Determine the [X, Y] coordinate at the center of the cell enclosing the given text.  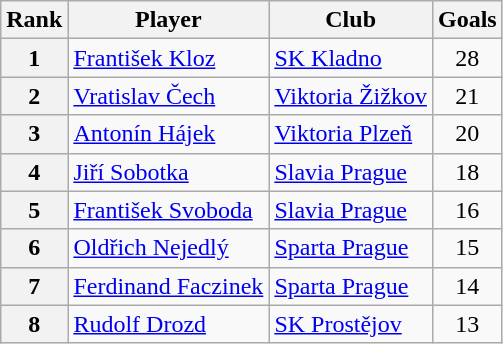
SK Prostějov [351, 324]
3 [34, 134]
13 [467, 324]
2 [34, 96]
5 [34, 210]
8 [34, 324]
20 [467, 134]
Jiří Sobotka [168, 172]
SK Kladno [351, 58]
Ferdinand Faczinek [168, 286]
Rank [34, 20]
Antonín Hájek [168, 134]
14 [467, 286]
28 [467, 58]
Club [351, 20]
Vratislav Čech [168, 96]
16 [467, 210]
6 [34, 248]
15 [467, 248]
18 [467, 172]
Player [168, 20]
Viktoria Žižkov [351, 96]
21 [467, 96]
František Kloz [168, 58]
1 [34, 58]
Viktoria Plzeň [351, 134]
František Svoboda [168, 210]
7 [34, 286]
Oldřich Nejedlý [168, 248]
Goals [467, 20]
Rudolf Drozd [168, 324]
4 [34, 172]
